Identify which cell holds the provided text, then report its [X, Y] central coordinate. 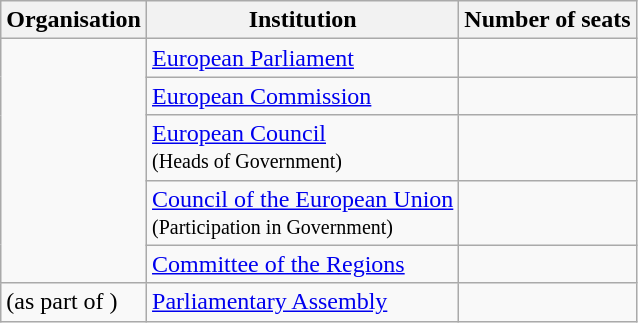
Number of seats [548, 20]
Institution [303, 20]
Organisation [74, 20]
Parliamentary Assembly [303, 302]
Committee of the Regions [303, 264]
Council of the European Union(Participation in Government) [303, 212]
European Parliament [303, 58]
(as part of ) [74, 302]
European Commission [303, 96]
European Council(Heads of Government) [303, 148]
